Extract the (x, y) coordinate from the center of the cell holding the provided text.  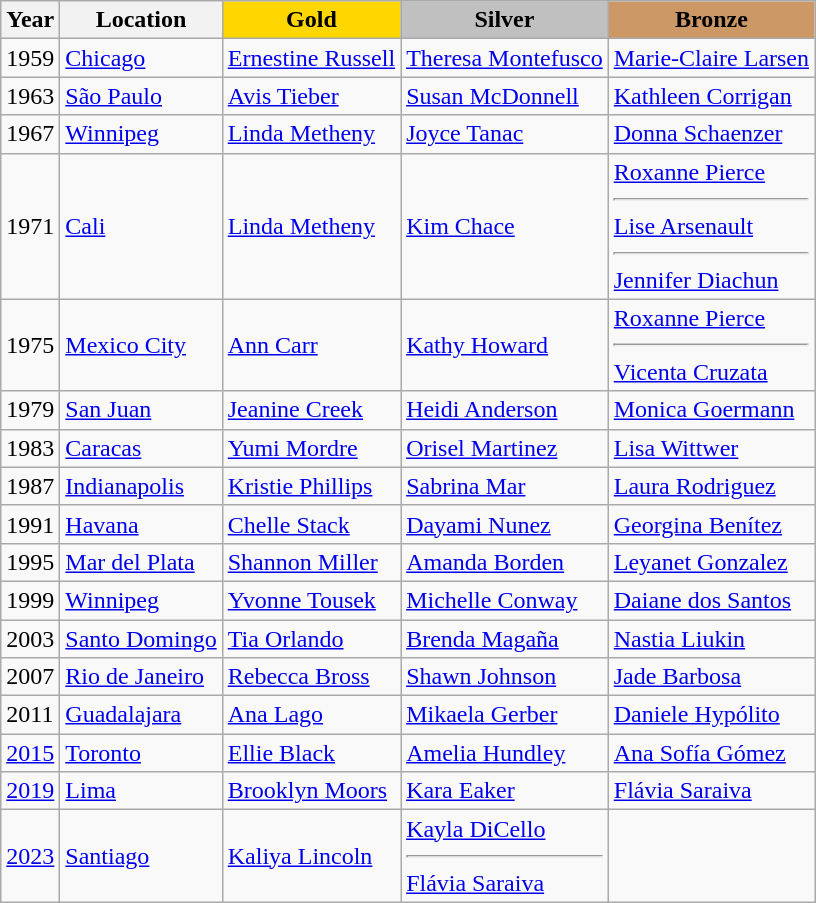
Jade Barbosa (711, 677)
Ernestine Russell (311, 58)
Amanda Borden (505, 562)
Marie-Claire Larsen (711, 58)
Lisa Wittwer (711, 448)
Brenda Magaña (505, 639)
Mikaela Gerber (505, 715)
Georgina Benítez (711, 524)
São Paulo (141, 96)
Ellie Black (311, 753)
Havana (141, 524)
Santo Domingo (141, 639)
1995 (30, 562)
Jeanine Creek (311, 410)
2019 (30, 791)
Shawn Johnson (505, 677)
2003 (30, 639)
2007 (30, 677)
1983 (30, 448)
Kim Chace (505, 226)
Amelia Hundley (505, 753)
Silver (505, 20)
Location (141, 20)
Ann Carr (311, 345)
Kathy Howard (505, 345)
Kara Eaker (505, 791)
Yumi Mordre (311, 448)
Rebecca Bross (311, 677)
Ana Lago (311, 715)
Mar del Plata (141, 562)
Daniele Hypólito (711, 715)
Chelle Stack (311, 524)
Guadalajara (141, 715)
1991 (30, 524)
Ana Sofía Gómez (711, 753)
Donna Schaenzer (711, 134)
Tia Orlando (311, 639)
Indianapolis (141, 486)
Susan McDonnell (505, 96)
Shannon Miller (311, 562)
Leyanet Gonzalez (711, 562)
1967 (30, 134)
Orisel Martinez (505, 448)
1959 (30, 58)
Laura Rodriguez (711, 486)
1979 (30, 410)
Rio de Janeiro (141, 677)
Sabrina Mar (505, 486)
Nastia Liukin (711, 639)
Santiago (141, 856)
2023 (30, 856)
Cali (141, 226)
Caracas (141, 448)
2015 (30, 753)
Lima (141, 791)
Michelle Conway (505, 600)
Joyce Tanac (505, 134)
Kristie Phillips (311, 486)
Yvonne Tousek (311, 600)
1999 (30, 600)
Roxanne Pierce Vicenta Cruzata (711, 345)
Mexico City (141, 345)
Daiane dos Santos (711, 600)
1963 (30, 96)
1975 (30, 345)
Toronto (141, 753)
Year (30, 20)
Kathleen Corrigan (711, 96)
Brooklyn Moors (311, 791)
1987 (30, 486)
Chicago (141, 58)
Bronze (711, 20)
Kaliya Lincoln (311, 856)
Kayla DiCello Flávia Saraiva (505, 856)
Gold (311, 20)
Theresa Montefusco (505, 58)
San Juan (141, 410)
Flávia Saraiva (711, 791)
2011 (30, 715)
Heidi Anderson (505, 410)
1971 (30, 226)
Roxanne Pierce Lise Arsenault Jennifer Diachun (711, 226)
Avis Tieber (311, 96)
Dayami Nunez (505, 524)
Monica Goermann (711, 410)
